From the cell containing the given text, extract its center point as (X, Y) coordinate. 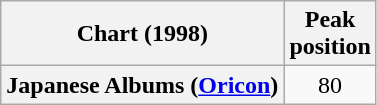
Chart (1998) (142, 34)
Japanese Albums (Oricon) (142, 85)
Peak position (330, 34)
80 (330, 85)
